Search for the cell housing the specified text and yield its [X, Y] center coordinate. 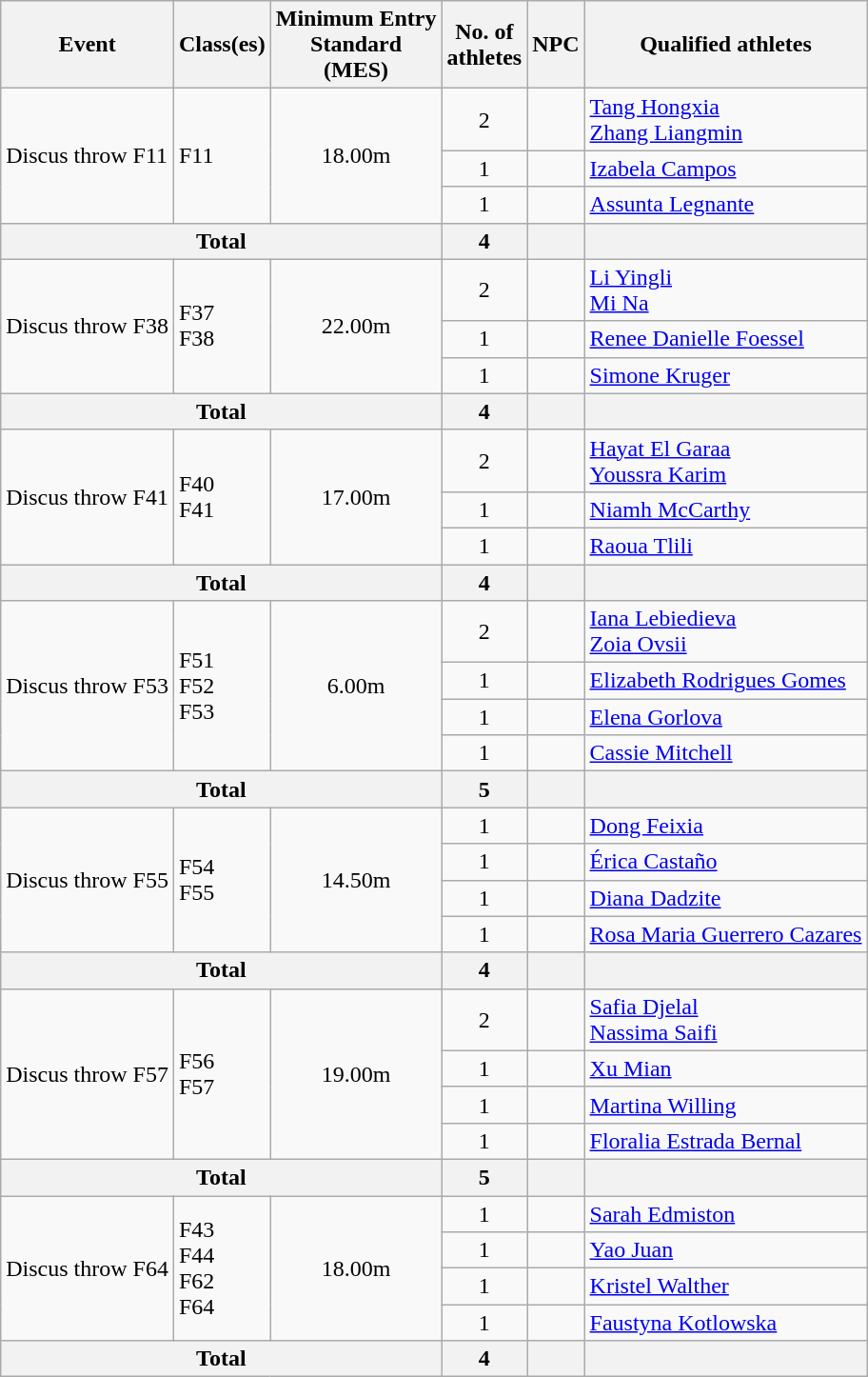
14.50m [356, 880]
F40F41 [222, 497]
Diana Dadzite [725, 898]
17.00m [356, 497]
Tang Hongxia Zhang Liangmin [725, 120]
Discus throw F55 [88, 880]
NPC [556, 45]
Renee Danielle Foessel [725, 339]
Safia Djelal Nassima Saifi [725, 1019]
F56F57 [222, 1074]
Hayat El Garaa Youssra Karim [725, 461]
22.00m [356, 326]
Elena Gorlova [725, 717]
Discus throw F57 [88, 1074]
Faustyna Kotlowska [725, 1323]
F43F44F62F64 [222, 1268]
Cassie Mitchell [725, 753]
Class(es) [222, 45]
Event [88, 45]
Assunta Legnante [725, 205]
F54F55 [222, 880]
Martina Willing [725, 1105]
Floralia Estrada Bernal [725, 1141]
F51F52F53 [222, 686]
No. ofathletes [484, 45]
F37F38 [222, 326]
Kristel Walther [725, 1287]
Izabela Campos [725, 169]
Simone Kruger [725, 375]
Li Yingli Mi Na [725, 289]
Érica Castaño [725, 862]
Niamh McCarthy [725, 509]
Yao Juan [725, 1250]
Rosa Maria Guerrero Cazares [725, 934]
Discus throw F11 [88, 156]
6.00m [356, 686]
Discus throw F41 [88, 497]
Minimum Entry Standard (MES) [356, 45]
F11 [222, 156]
Iana Lebiedieva Zoia Ovsii [725, 632]
Raoua Tlili [725, 546]
Discus throw F38 [88, 326]
Discus throw F64 [88, 1268]
19.00m [356, 1074]
Discus throw F53 [88, 686]
Qualified athletes [725, 45]
Elizabeth Rodrigues Gomes [725, 681]
Dong Feixia [725, 826]
Xu Mian [725, 1068]
Sarah Edmiston [725, 1214]
